From the cell containing the given text, extract its center point as (x, y) coordinate. 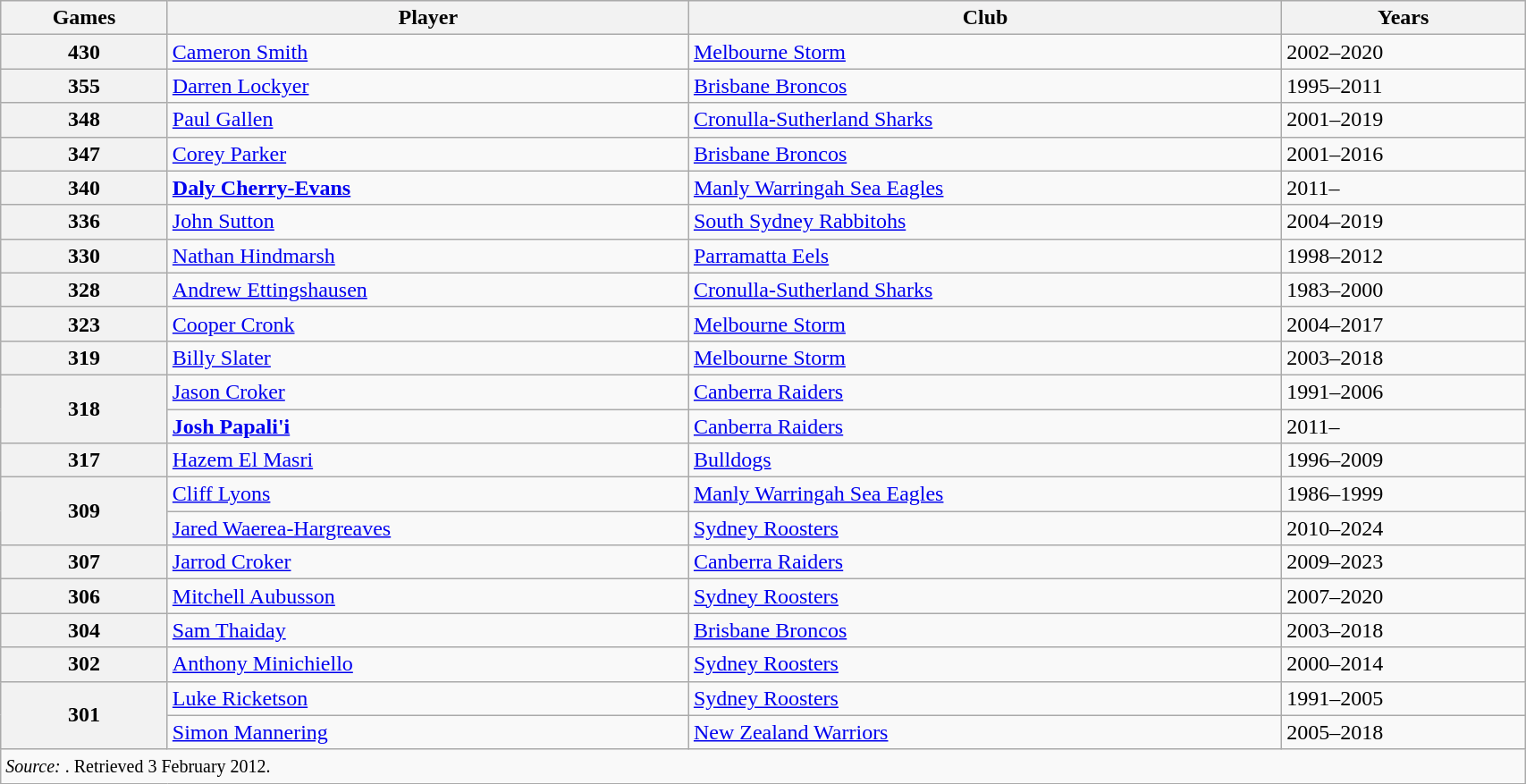
336 (84, 222)
Anthony Minichiello (427, 664)
Sam Thaiday (427, 630)
Andrew Ettingshausen (427, 290)
Daly Cherry-Evans (427, 188)
1991–2005 (1404, 698)
340 (84, 188)
319 (84, 358)
306 (84, 596)
Cliff Lyons (427, 494)
2004–2019 (1404, 222)
347 (84, 154)
Source: . Retrieved 3 February 2012. (763, 766)
348 (84, 120)
Mitchell Aubusson (427, 596)
Corey Parker (427, 154)
309 (84, 511)
2001–2019 (1404, 120)
Hazem El Masri (427, 460)
323 (84, 324)
302 (84, 664)
304 (84, 630)
2007–2020 (1404, 596)
317 (84, 460)
330 (84, 256)
307 (84, 562)
1995–2011 (1404, 86)
Josh Papali'i (427, 426)
2009–2023 (1404, 562)
Darren Lockyer (427, 86)
Simon Mannering (427, 732)
Cameron Smith (427, 52)
Years (1404, 18)
2005–2018 (1404, 732)
Parramatta Eels (985, 256)
1991–2006 (1404, 392)
1998–2012 (1404, 256)
Player (427, 18)
318 (84, 409)
Paul Gallen (427, 120)
430 (84, 52)
1983–2000 (1404, 290)
328 (84, 290)
Luke Ricketson (427, 698)
Billy Slater (427, 358)
New Zealand Warriors (985, 732)
2001–2016 (1404, 154)
2002–2020 (1404, 52)
Games (84, 18)
South Sydney Rabbitohs (985, 222)
John Sutton (427, 222)
1986–1999 (1404, 494)
Club (985, 18)
Bulldogs (985, 460)
Nathan Hindmarsh (427, 256)
1996–2009 (1404, 460)
2010–2024 (1404, 528)
355 (84, 86)
Jarrod Croker (427, 562)
301 (84, 715)
2004–2017 (1404, 324)
2000–2014 (1404, 664)
Jason Croker (427, 392)
Jared Waerea-Hargreaves (427, 528)
Cooper Cronk (427, 324)
